Output the (x, y) coordinate of the center of the cell containing the given text.  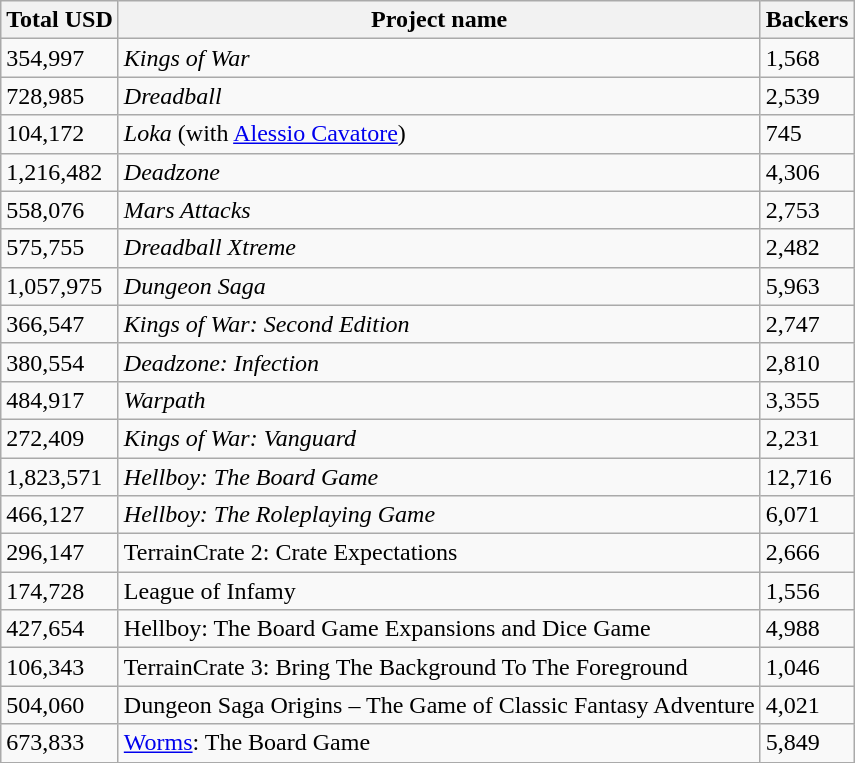
1,823,571 (60, 477)
5,849 (807, 743)
2,666 (807, 553)
Loka (with Alessio Cavatore) (439, 134)
Kings of War (439, 58)
4,021 (807, 705)
2,231 (807, 438)
12,716 (807, 477)
2,810 (807, 362)
174,728 (60, 591)
Hellboy: The Board Game (439, 477)
380,554 (60, 362)
466,127 (60, 515)
TerrainCrate 3: Bring The Background To The Foreground (439, 667)
Backers (807, 20)
Hellboy: The Board Game Expansions and Dice Game (439, 629)
Mars Attacks (439, 210)
1,046 (807, 667)
104,172 (60, 134)
745 (807, 134)
Dreadball Xtreme (439, 248)
2,482 (807, 248)
League of Infamy (439, 591)
673,833 (60, 743)
Kings of War: Vanguard (439, 438)
2,747 (807, 324)
1,216,482 (60, 172)
1,556 (807, 591)
Warpath (439, 400)
5,963 (807, 286)
296,147 (60, 553)
106,343 (60, 667)
Dungeon Saga Origins – The Game of Classic Fantasy Adventure (439, 705)
TerrainCrate 2: Crate Expectations (439, 553)
Project name (439, 20)
Deadzone: Infection (439, 362)
Worms: The Board Game (439, 743)
Dungeon Saga (439, 286)
Deadzone (439, 172)
354,997 (60, 58)
272,409 (60, 438)
2,539 (807, 96)
1,568 (807, 58)
Total USD (60, 20)
575,755 (60, 248)
Dreadball (439, 96)
3,355 (807, 400)
Kings of War: Second Edition (439, 324)
427,654 (60, 629)
1,057,975 (60, 286)
484,917 (60, 400)
6,071 (807, 515)
728,985 (60, 96)
4,306 (807, 172)
558,076 (60, 210)
366,547 (60, 324)
504,060 (60, 705)
2,753 (807, 210)
4,988 (807, 629)
Hellboy: The Roleplaying Game (439, 515)
